Provide the [x, y] coordinate of the cell's center where the given text is located.  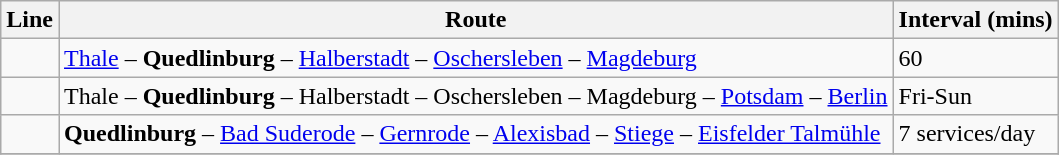
Interval (mins) [976, 20]
Quedlinburg – Bad Suderode – Gernrode – Alexisbad – Stiege – Eisfelder Talmühle [476, 134]
Thale – Quedlinburg – Halberstadt – Oschersleben – Magdeburg [476, 58]
Fri-Sun [976, 96]
7 services/day [976, 134]
Thale – Quedlinburg – Halberstadt – Oschersleben – Magdeburg – Potsdam – Berlin [476, 96]
Route [476, 20]
60 [976, 58]
Line [30, 20]
